Provide the (x, y) coordinate of the cell's center where the given text is located.  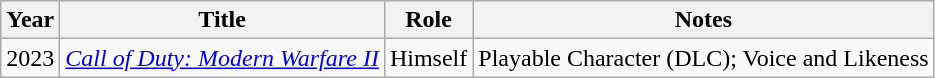
Call of Duty: Modern Warfare II (222, 58)
Himself (428, 58)
Notes (704, 20)
Year (30, 20)
Playable Character (DLC); Voice and Likeness (704, 58)
2023 (30, 58)
Title (222, 20)
Role (428, 20)
